Return the [X, Y] coordinate for the center point of the cell that contains the specified text.  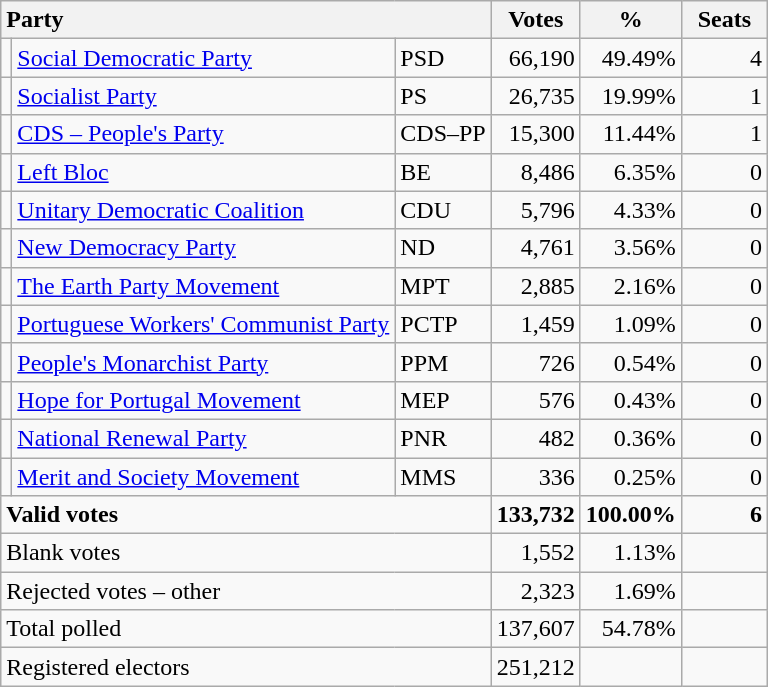
576 [536, 400]
CDU [443, 210]
726 [536, 362]
Portuguese Workers' Communist Party [204, 324]
Blank votes [246, 553]
PNR [443, 438]
1,552 [536, 553]
251,212 [536, 667]
Social Democratic Party [204, 58]
Rejected votes – other [246, 591]
Registered electors [246, 667]
PCTP [443, 324]
2,323 [536, 591]
CDS – People's Party [204, 134]
1.69% [630, 591]
4.33% [630, 210]
3.56% [630, 248]
4,761 [536, 248]
Socialist Party [204, 96]
2,885 [536, 286]
Unitary Democratic Coalition [204, 210]
% [630, 20]
People's Monarchist Party [204, 362]
0.25% [630, 477]
Party [246, 20]
100.00% [630, 515]
MMS [443, 477]
MPT [443, 286]
New Democracy Party [204, 248]
19.99% [630, 96]
PPM [443, 362]
Votes [536, 20]
26,735 [536, 96]
54.78% [630, 629]
CDS–PP [443, 134]
The Earth Party Movement [204, 286]
1,459 [536, 324]
336 [536, 477]
Hope for Portugal Movement [204, 400]
137,607 [536, 629]
Valid votes [246, 515]
482 [536, 438]
PSD [443, 58]
BE [443, 172]
ND [443, 248]
6.35% [630, 172]
Left Bloc [204, 172]
1.13% [630, 553]
National Renewal Party [204, 438]
49.49% [630, 58]
Total polled [246, 629]
0.54% [630, 362]
0.36% [630, 438]
0.43% [630, 400]
MEP [443, 400]
Seats [724, 20]
66,190 [536, 58]
15,300 [536, 134]
4 [724, 58]
1.09% [630, 324]
133,732 [536, 515]
Merit and Society Movement [204, 477]
2.16% [630, 286]
5,796 [536, 210]
11.44% [630, 134]
PS [443, 96]
8,486 [536, 172]
6 [724, 515]
